Detect which cell encompasses the target text, then output its [X, Y] center coordinate. 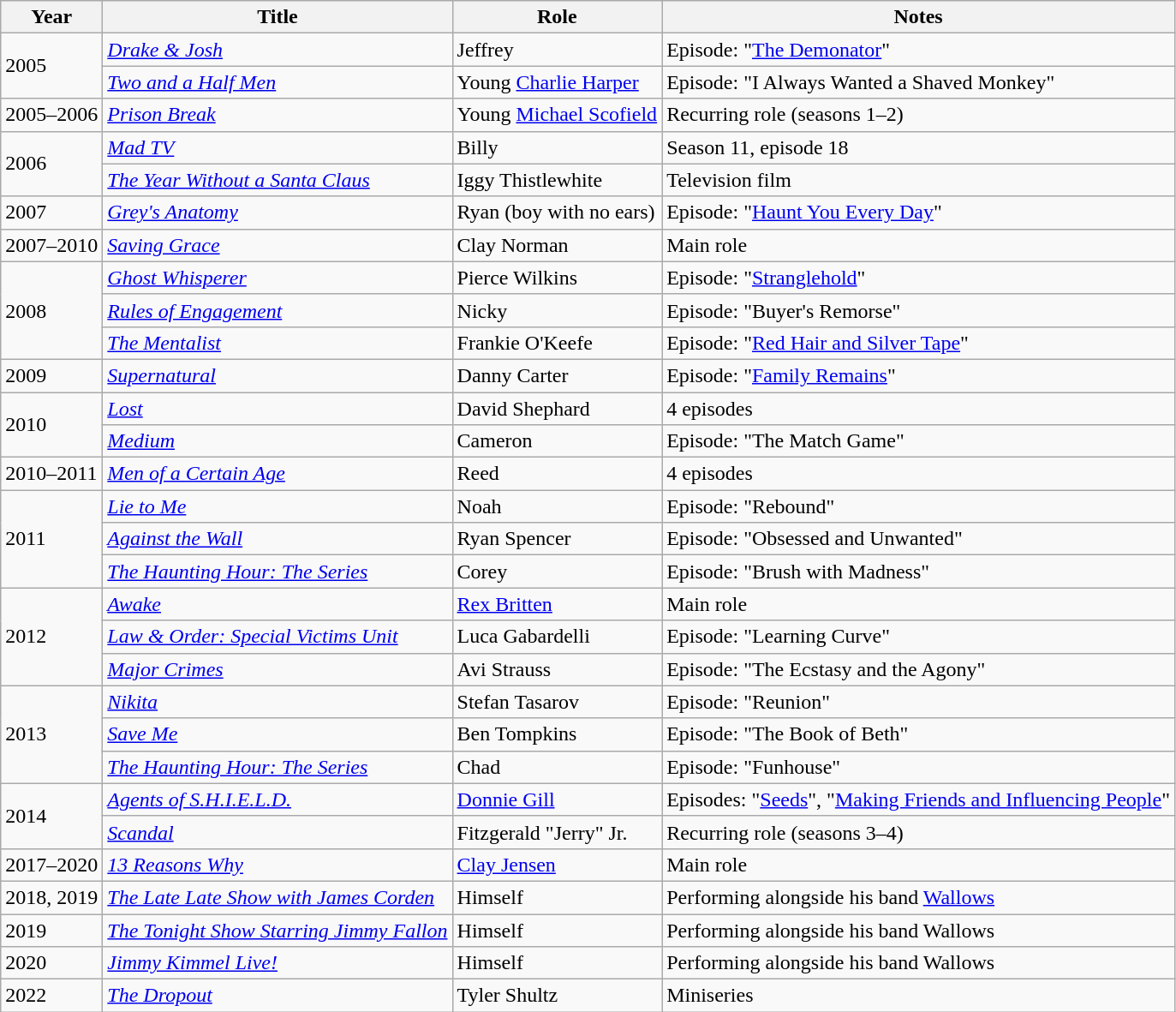
Frankie O'Keefe [557, 343]
David Shephard [557, 409]
Clay Norman [557, 245]
Tyler Shultz [557, 996]
Scandal [278, 832]
Episode: "Funhouse" [918, 767]
Episode: "The Ecstasy and the Agony" [918, 669]
Ryan (boy with no ears) [557, 213]
Billy [557, 147]
2012 [51, 637]
Ben Tompkins [557, 734]
Chad [557, 767]
2013 [51, 734]
2008 [51, 310]
Lost [278, 409]
2011 [51, 539]
Title [278, 17]
Notes [918, 17]
Luca Gabardelli [557, 637]
2020 [51, 963]
Episode: "Stranglehold" [918, 278]
Danny Carter [557, 375]
Saving Grace [278, 245]
Nicky [557, 310]
13 Reasons Why [278, 865]
Against the Wall [278, 539]
Episode: "Buyer's Remorse" [918, 310]
Clay Jensen [557, 865]
Episode: "Red Hair and Silver Tape" [918, 343]
Drake & Josh [278, 50]
Pierce Wilkins [557, 278]
2014 [51, 816]
Men of a Certain Age [278, 474]
2006 [51, 164]
Lie to Me [278, 506]
Episodes: "Seeds", "Making Friends and Influencing People" [918, 799]
Season 11, episode 18 [918, 147]
2005–2006 [51, 115]
Television film [918, 180]
Young Charlie Harper [557, 82]
Recurring role (seasons 1–2) [918, 115]
2009 [51, 375]
Episode: "Learning Curve" [918, 637]
Fitzgerald "Jerry" Jr. [557, 832]
2019 [51, 930]
Ryan Spencer [557, 539]
Prison Break [278, 115]
Rules of Engagement [278, 310]
2010 [51, 425]
Young Michael Scofield [557, 115]
Donnie Gill [557, 799]
Grey's Anatomy [278, 213]
2022 [51, 996]
Medium [278, 441]
Episode: "Haunt You Every Day" [918, 213]
2007 [51, 213]
Agents of S.H.I.E.L.D. [278, 799]
Jimmy Kimmel Live! [278, 963]
The Tonight Show Starring Jimmy Fallon [278, 930]
Mad TV [278, 147]
Corey [557, 572]
Awake [278, 604]
The Late Late Show with James Corden [278, 897]
2017–2020 [51, 865]
Jeffrey [557, 50]
Two and a Half Men [278, 82]
2005 [51, 66]
Law & Order: Special Victims Unit [278, 637]
Episode: "Rebound" [918, 506]
Episode: "Family Remains" [918, 375]
The Mentalist [278, 343]
Episode: "The Book of Beth" [918, 734]
The Year Without a Santa Claus [278, 180]
Nikita [278, 702]
2018, 2019 [51, 897]
Noah [557, 506]
Reed [557, 474]
2007–2010 [51, 245]
Cameron [557, 441]
2010–2011 [51, 474]
Episode: "I Always Wanted a Shaved Monkey" [918, 82]
Episode: "The Demonator" [918, 50]
Episode: "Brush with Madness" [918, 572]
The Dropout [278, 996]
Iggy Thistlewhite [557, 180]
Ghost Whisperer [278, 278]
Year [51, 17]
Supernatural [278, 375]
Stefan Tasarov [557, 702]
Episode: "Reunion" [918, 702]
Episode: "Obsessed and Unwanted" [918, 539]
Miniseries [918, 996]
Major Crimes [278, 669]
Save Me [278, 734]
Episode: "The Match Game" [918, 441]
Role [557, 17]
Recurring role (seasons 3–4) [918, 832]
Avi Strauss [557, 669]
Rex Britten [557, 604]
